Scan for the cell matching the given text and deliver its (x, y) coordinate at center. 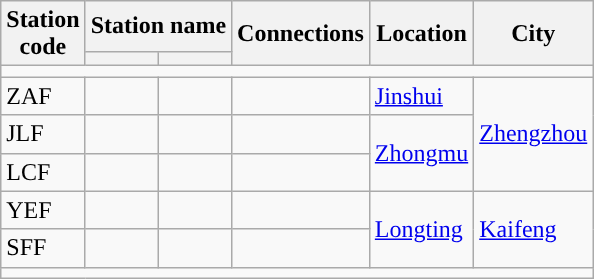
ZAF (43, 96)
Connections (301, 34)
Location (421, 34)
Kaifeng (534, 229)
Station name (158, 26)
Zhengzhou (534, 134)
LCF (43, 172)
SFF (43, 248)
Stationcode (43, 34)
JLF (43, 134)
YEF (43, 210)
Jinshui (421, 96)
Longting (421, 229)
City (534, 34)
Zhongmu (421, 153)
